Scan for the cell matching the given text and deliver its (x, y) coordinate at center. 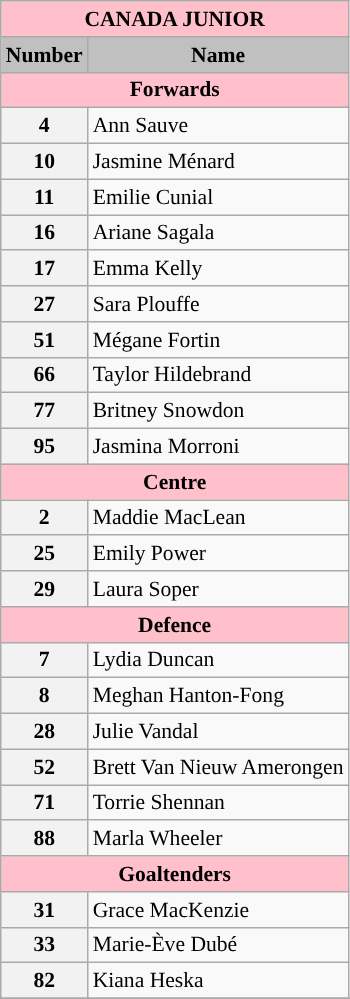
7 (44, 660)
71 (44, 803)
27 (44, 304)
8 (44, 696)
31 (44, 910)
Emily Power (218, 554)
33 (44, 945)
4 (44, 126)
Lydia Duncan (218, 660)
2 (44, 518)
88 (44, 839)
Ann Sauve (218, 126)
Grace MacKenzie (218, 910)
28 (44, 732)
Goaltenders (175, 874)
Britney Snowdon (218, 411)
Marla Wheeler (218, 839)
Julie Vandal (218, 732)
Jasmina Morroni (218, 447)
Jasmine Ménard (218, 162)
Meghan Hanton-Fong (218, 696)
16 (44, 233)
Defence (175, 625)
Brett Van Nieuw Amerongen (218, 767)
Forwards (175, 90)
95 (44, 447)
Maddie MacLean (218, 518)
Ariane Sagala (218, 233)
77 (44, 411)
Sara Plouffe (218, 304)
11 (44, 197)
82 (44, 981)
Centre (175, 482)
Emma Kelly (218, 269)
52 (44, 767)
29 (44, 589)
Torrie Shennan (218, 803)
10 (44, 162)
Marie-Ève Dubé (218, 945)
Emilie Cunial (218, 197)
Kiana Heska (218, 981)
66 (44, 375)
Laura Soper (218, 589)
17 (44, 269)
Name (218, 55)
Number (44, 55)
Mégane Fortin (218, 340)
CANADA JUNIOR (175, 19)
25 (44, 554)
Taylor Hildebrand (218, 375)
51 (44, 340)
